Capture the cell that displays the provided text and extract its (X, Y) central coordinate. 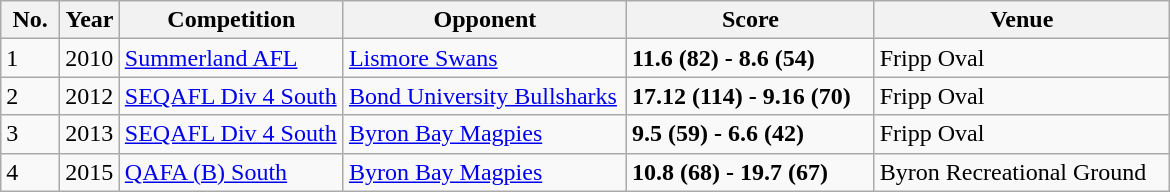
1 (30, 58)
No. (30, 20)
11.6 (82) - 8.6 (54) (751, 58)
3 (30, 134)
Competition (231, 20)
2015 (90, 172)
17.12 (114) - 9.16 (70) (751, 96)
Score (751, 20)
10.8 (68) - 19.7 (67) (751, 172)
Venue (1022, 20)
2010 (90, 58)
Year (90, 20)
4 (30, 172)
Bond University Bullsharks (484, 96)
Summerland AFL (231, 58)
2012 (90, 96)
9.5 (59) - 6.6 (42) (751, 134)
Byron Recreational Ground (1022, 172)
QAFA (B) South (231, 172)
Lismore Swans (484, 58)
2 (30, 96)
Opponent (484, 20)
2013 (90, 134)
